From the cell containing the given text, extract its center point as (X, Y) coordinate. 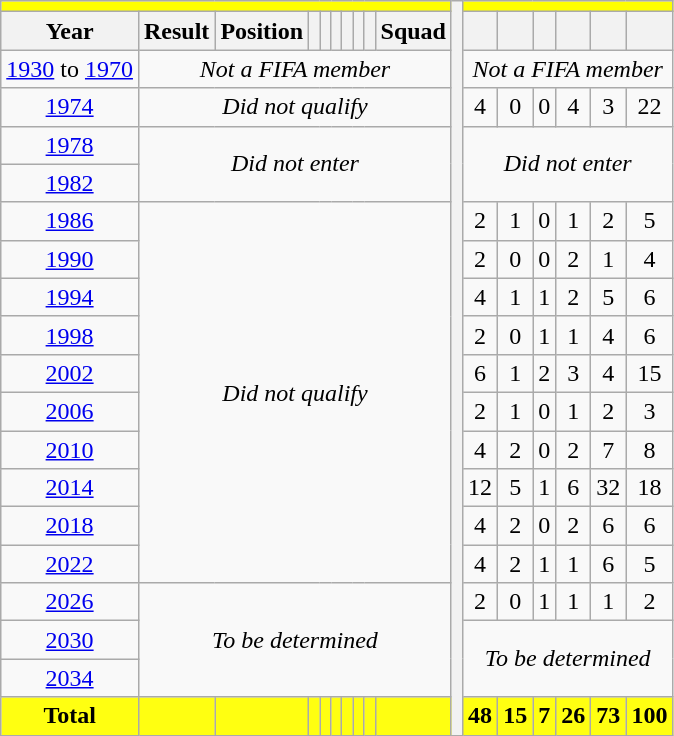
Result (176, 31)
73 (608, 716)
2018 (70, 526)
2030 (70, 640)
1930 to 1970 (70, 69)
Squad (413, 31)
18 (650, 488)
2022 (70, 564)
2010 (70, 449)
2026 (70, 602)
2006 (70, 411)
Position (262, 31)
2002 (70, 373)
22 (650, 107)
1974 (70, 107)
32 (608, 488)
1982 (70, 183)
2034 (70, 678)
26 (574, 716)
8 (650, 449)
100 (650, 716)
1998 (70, 335)
12 (480, 488)
Year (70, 31)
1994 (70, 297)
48 (480, 716)
1986 (70, 221)
Total (70, 716)
1990 (70, 259)
1978 (70, 145)
2014 (70, 488)
